From the cell containing the given text, extract its center point as (X, Y) coordinate. 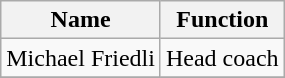
Function (222, 20)
Name (81, 20)
Head coach (222, 58)
Michael Friedli (81, 58)
